Extract the [x, y] coordinate from the center of the cell holding the provided text.  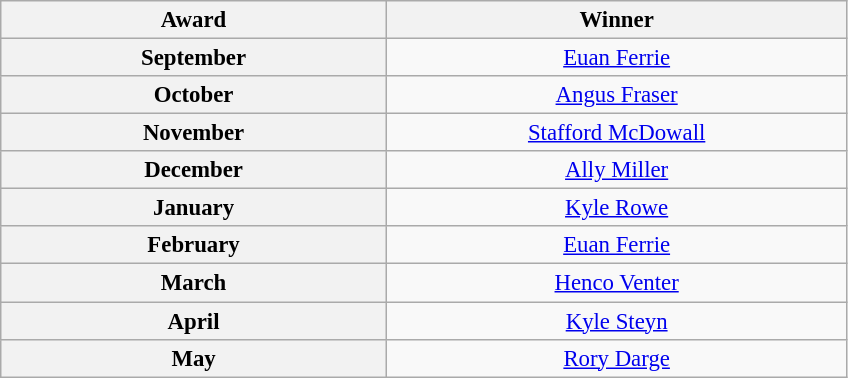
December [194, 170]
May [194, 358]
Ally Miller [616, 170]
Stafford McDowall [616, 133]
Rory Darge [616, 358]
November [194, 133]
April [194, 321]
October [194, 95]
Kyle Steyn [616, 321]
February [194, 245]
Winner [616, 20]
March [194, 283]
Award [194, 20]
January [194, 208]
Angus Fraser [616, 95]
September [194, 58]
Henco Venter [616, 283]
Kyle Rowe [616, 208]
